Pinpoint the cell where the given text exists, returning its [x, y] midpoint coordinate. 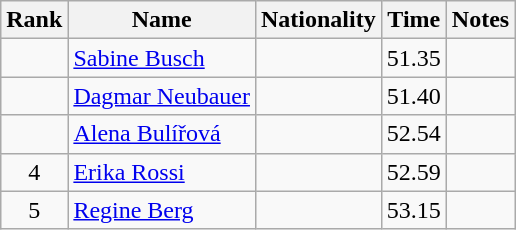
51.35 [414, 58]
52.59 [414, 172]
Name [162, 20]
Regine Berg [162, 210]
5 [34, 210]
Notes [480, 20]
4 [34, 172]
Sabine Busch [162, 58]
Dagmar Neubauer [162, 96]
51.40 [414, 96]
Time [414, 20]
Erika Rossi [162, 172]
53.15 [414, 210]
Rank [34, 20]
Alena Bulířová [162, 134]
52.54 [414, 134]
Nationality [318, 20]
